Return (X, Y) of the center of cell containing provided text 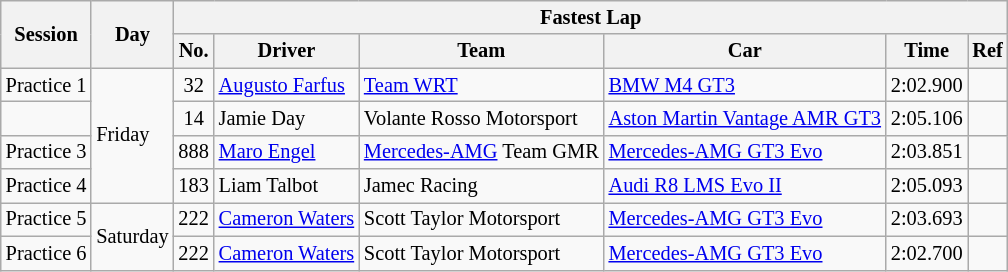
Fastest Lap (591, 17)
Jamie Day (286, 118)
No. (194, 51)
Practice 6 (46, 253)
Mercedes-AMG Team GMR (482, 152)
Audi R8 LMS Evo II (745, 186)
183 (194, 186)
Friday (132, 136)
Augusto Farfus (286, 85)
Saturday (132, 236)
Day (132, 34)
32 (194, 85)
Ref (988, 51)
BMW M4 GT3 (745, 85)
Jamec Racing (482, 186)
Volante Rosso Motorsport (482, 118)
Practice 4 (46, 186)
Session (46, 34)
2:03.693 (927, 219)
2:05.106 (927, 118)
2:03.851 (927, 152)
Driver (286, 51)
2:05.093 (927, 186)
2:02.900 (927, 85)
Time (927, 51)
Practice 5 (46, 219)
Aston Martin Vantage AMR GT3 (745, 118)
2:02.700 (927, 253)
Team WRT (482, 85)
Practice 1 (46, 85)
Team (482, 51)
Liam Talbot (286, 186)
14 (194, 118)
Practice 3 (46, 152)
Car (745, 51)
888 (194, 152)
Maro Engel (286, 152)
